Output the [X, Y] coordinate of the center of the cell containing the given text.  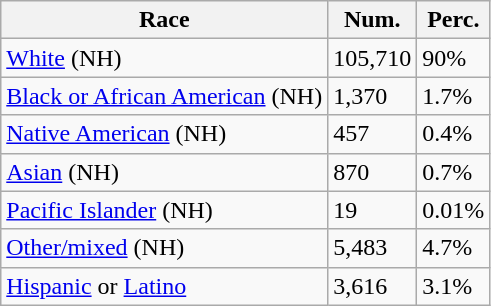
105,710 [372, 58]
870 [372, 172]
19 [372, 210]
90% [454, 58]
Black or African American (NH) [164, 96]
457 [372, 134]
Asian (NH) [164, 172]
0.4% [454, 134]
Race [164, 20]
Hispanic or Latino [164, 286]
1,370 [372, 96]
White (NH) [164, 58]
5,483 [372, 248]
0.7% [454, 172]
Pacific Islander (NH) [164, 210]
Perc. [454, 20]
Native American (NH) [164, 134]
Num. [372, 20]
1.7% [454, 96]
4.7% [454, 248]
3.1% [454, 286]
Other/mixed (NH) [164, 248]
3,616 [372, 286]
0.01% [454, 210]
